Determine the (x, y) coordinate at the center of the cell enclosing the given text.  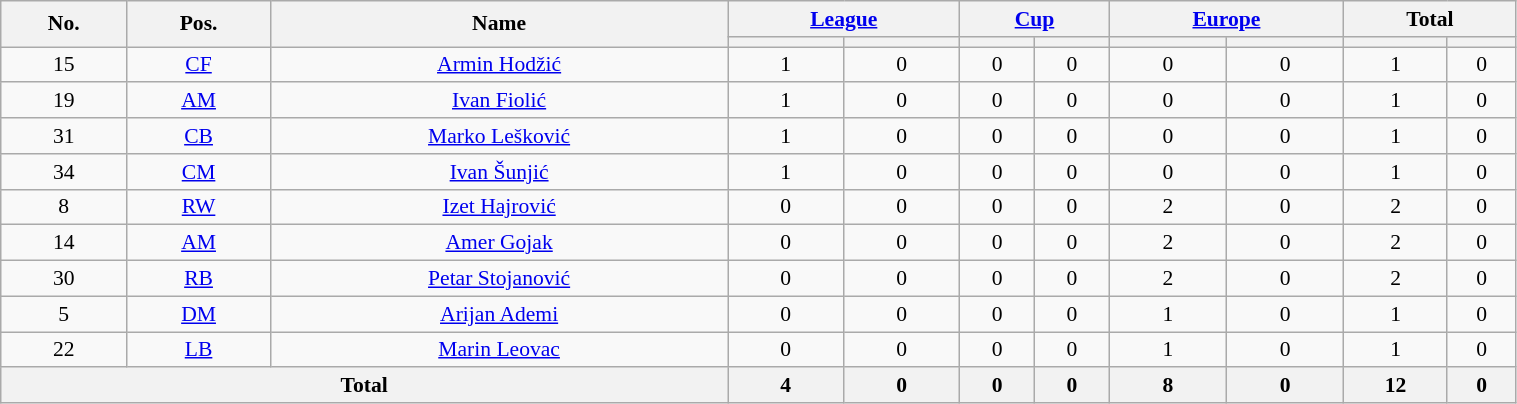
22 (64, 350)
30 (64, 279)
DM (199, 314)
Pos. (199, 24)
15 (64, 65)
CB (199, 136)
14 (64, 243)
Name (498, 24)
Izet Hajrović (498, 207)
Ivan Šunjić (498, 172)
Marin Leovac (498, 350)
Cup (1034, 19)
12 (1396, 386)
RW (199, 207)
Petar Stojanović (498, 279)
League (844, 19)
RB (199, 279)
Amer Gojak (498, 243)
No. (64, 24)
Europe (1226, 19)
Armin Hodžić (498, 65)
34 (64, 172)
5 (64, 314)
31 (64, 136)
CF (199, 65)
4 (786, 386)
19 (64, 101)
Marko Lešković (498, 136)
Arijan Ademi (498, 314)
CM (199, 172)
LB (199, 350)
Ivan Fiolić (498, 101)
